Output the [X, Y] coordinate of the center of the cell containing the given text.  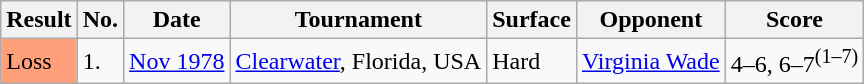
4–6, 6–7(1–7) [794, 62]
Date [177, 20]
Clearwater, Florida, USA [358, 62]
Hard [532, 62]
No. [100, 20]
Opponent [650, 20]
Score [794, 20]
Tournament [358, 20]
1. [100, 62]
Loss [39, 62]
Surface [532, 20]
Virginia Wade [650, 62]
Nov 1978 [177, 62]
Result [39, 20]
